Return the [x, y] coordinate for the center point of the cell that contains the specified text.  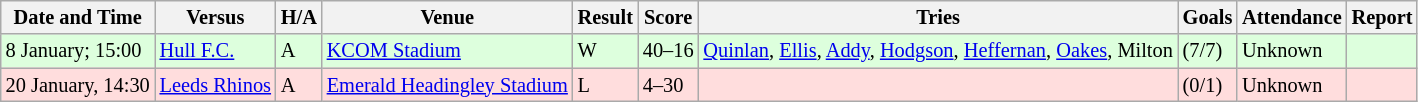
Attendance [1292, 17]
Quinlan, Ellis, Addy, Hodgson, Heffernan, Oakes, Milton [938, 51]
Venue [448, 17]
KCOM Stadium [448, 51]
40–16 [668, 51]
Versus [216, 17]
Tries [938, 17]
Result [606, 17]
Score [668, 17]
(7/7) [1208, 51]
L [606, 85]
Hull F.C. [216, 51]
Emerald Headingley Stadium [448, 85]
H/A [299, 17]
Leeds Rhinos [216, 85]
(0/1) [1208, 85]
8 January; 15:00 [78, 51]
Date and Time [78, 17]
Report [1382, 17]
20 January, 14:30 [78, 85]
Goals [1208, 17]
4–30 [668, 85]
W [606, 51]
